Find where the given text appears and provide that cell's center as (X, Y) coordinate. 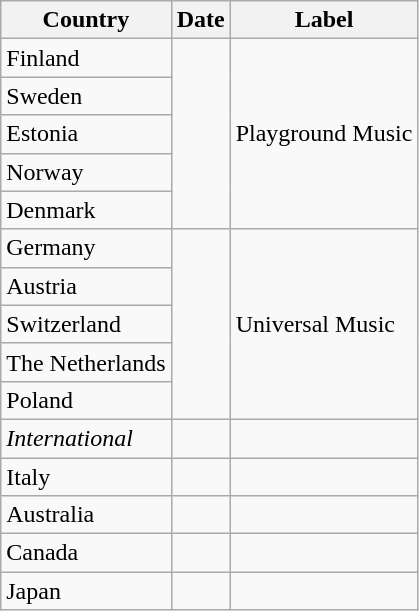
Japan (86, 591)
Austria (86, 286)
The Netherlands (86, 362)
Australia (86, 515)
Label (324, 20)
Universal Music (324, 324)
Finland (86, 58)
Italy (86, 477)
Canada (86, 553)
Poland (86, 400)
Germany (86, 248)
Switzerland (86, 324)
Date (200, 20)
Estonia (86, 134)
Denmark (86, 210)
Sweden (86, 96)
International (86, 438)
Norway (86, 172)
Country (86, 20)
Playground Music (324, 134)
